Search for the cell housing the specified text and yield its [X, Y] center coordinate. 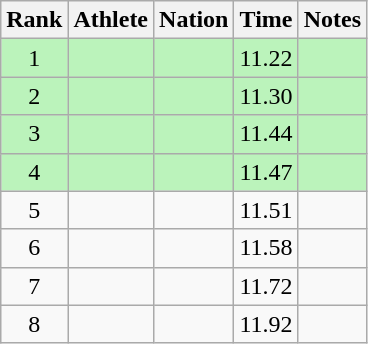
2 [34, 96]
Athlete [111, 20]
Notes [332, 20]
11.92 [266, 324]
11.72 [266, 286]
7 [34, 286]
Time [266, 20]
11.47 [266, 172]
1 [34, 58]
Rank [34, 20]
11.58 [266, 248]
11.51 [266, 210]
3 [34, 134]
11.44 [266, 134]
6 [34, 248]
Nation [194, 20]
11.30 [266, 96]
8 [34, 324]
11.22 [266, 58]
5 [34, 210]
4 [34, 172]
